Locate the cell with the specified text and output its (X, Y) center coordinate. 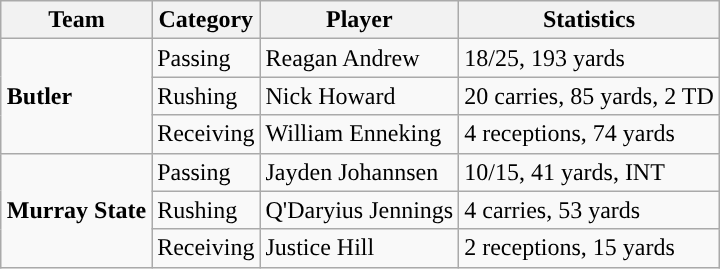
Team (76, 20)
Justice Hill (360, 248)
4 receptions, 74 yards (590, 134)
Jayden Johannsen (360, 172)
10/15, 41 yards, INT (590, 172)
Reagan Andrew (360, 58)
18/25, 193 yards (590, 58)
2 receptions, 15 yards (590, 248)
William Enneking (360, 134)
Nick Howard (360, 96)
Butler (76, 96)
Q'Daryius Jennings (360, 210)
Murray State (76, 210)
Category (206, 20)
4 carries, 53 yards (590, 210)
20 carries, 85 yards, 2 TD (590, 96)
Statistics (590, 20)
Player (360, 20)
